Search for the cell housing the specified text and yield its (x, y) center coordinate. 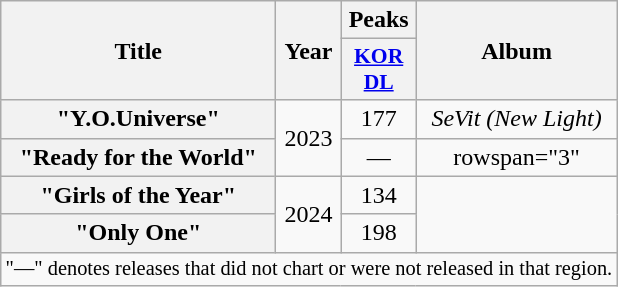
2024 (308, 214)
134 (378, 195)
KORDL (378, 70)
— (378, 157)
"Ready for the World" (138, 157)
Year (308, 50)
198 (378, 233)
"Girls of the Year" (138, 195)
Peaks (378, 20)
177 (378, 119)
SeVit (New Light) (516, 119)
"—" denotes releases that did not chart or were not released in that region. (309, 269)
Title (138, 50)
rowspan="3" (516, 157)
"Only One" (138, 233)
2023 (308, 138)
Album (516, 50)
"Y.O.Universe" (138, 119)
